Scan for the cell matching the given text and deliver its [X, Y] coordinate at center. 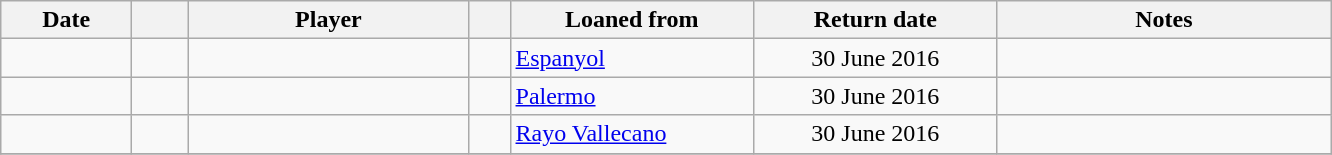
Palermo [632, 96]
Notes [1164, 20]
Rayo Vallecano [632, 134]
Espanyol [632, 58]
Player [328, 20]
Date [66, 20]
Return date [876, 20]
Loaned from [632, 20]
